Return the (X, Y) coordinate for the center point of the cell that contains the specified text.  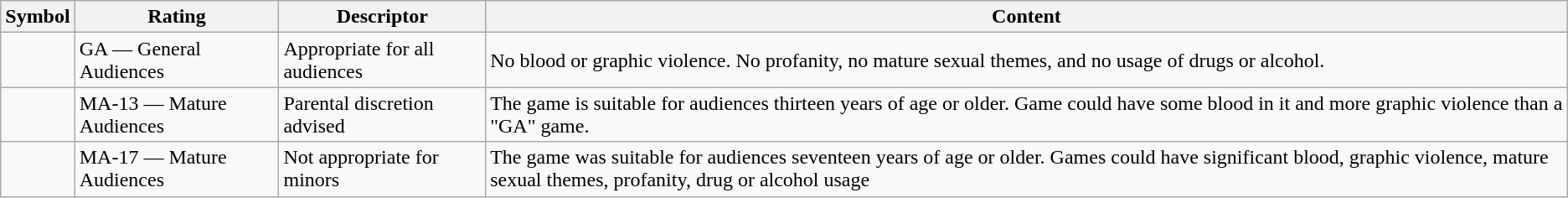
Parental discretion advised (382, 114)
Symbol (38, 17)
Not appropriate for minors (382, 169)
Content (1027, 17)
No blood or graphic violence. No profanity, no mature sexual themes, and no usage of drugs or alcohol. (1027, 60)
MA-13 — Mature Audiences (177, 114)
MA-17 — Mature Audiences (177, 169)
Appropriate for all audiences (382, 60)
GA — General Audiences (177, 60)
Descriptor (382, 17)
The game is suitable for audiences thirteen years of age or older. Game could have some blood in it and more graphic violence than a "GA" game. (1027, 114)
Rating (177, 17)
